Output the (x, y) coordinate of the center of the cell containing the given text.  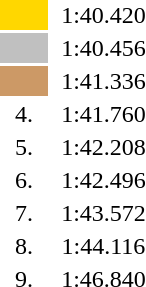
7. (24, 213)
4. (24, 114)
6. (24, 180)
8. (24, 246)
5. (24, 147)
